Determine the (X, Y) coordinate at the center of the cell enclosing the given text.  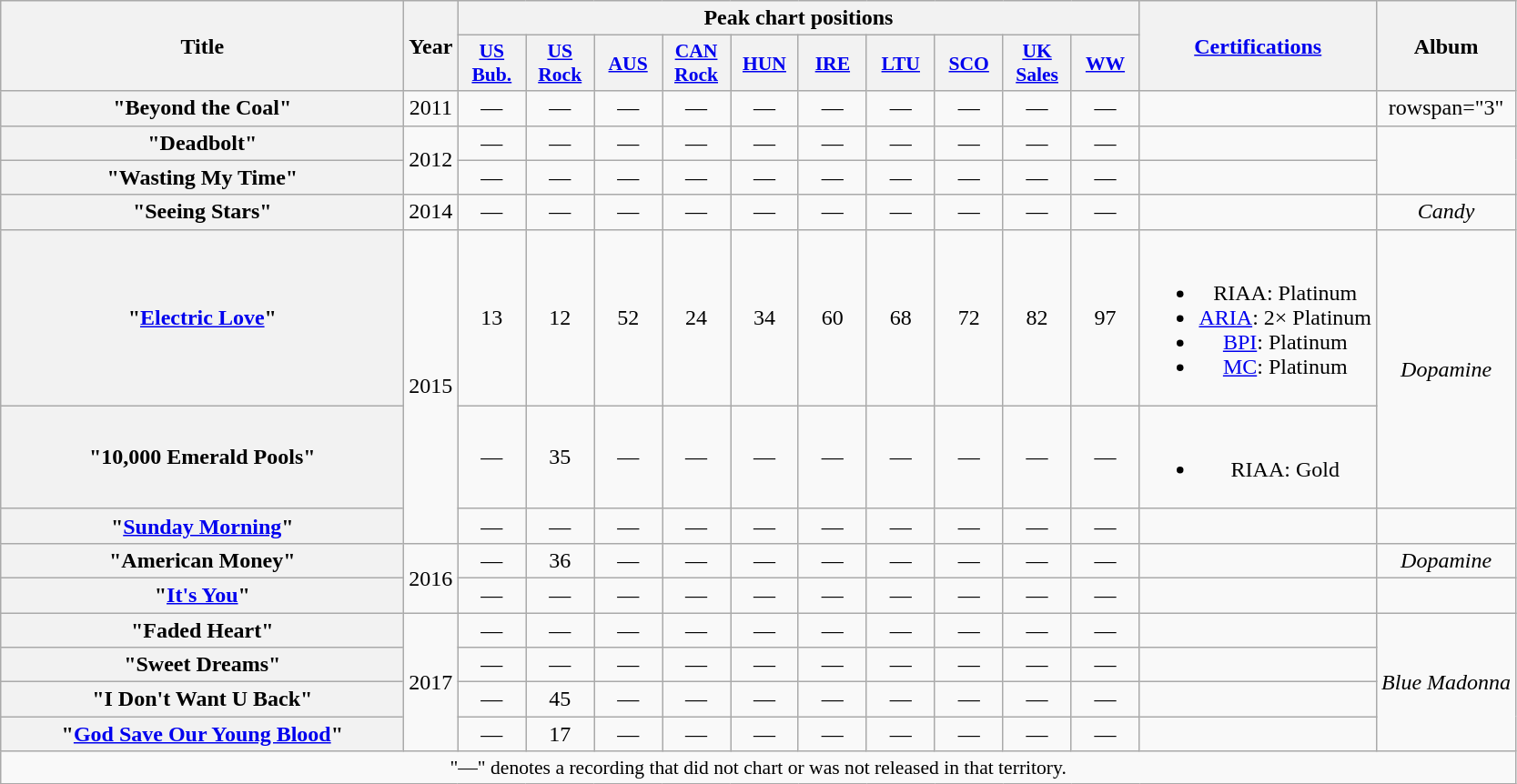
"It's You" (202, 595)
"Deadbolt" (202, 143)
IRE (832, 64)
Candy (1447, 212)
2011 (431, 108)
35 (561, 457)
36 (561, 560)
"Faded Heart" (202, 630)
34 (764, 317)
"Wasting My Time" (202, 177)
Certifications (1258, 45)
WW (1105, 64)
2012 (431, 160)
Blue Madonna (1447, 682)
USRock (561, 64)
AUS (628, 64)
"Beyond the Coal" (202, 108)
"God Save Our Young Blood" (202, 734)
52 (628, 317)
"Electric Love" (202, 317)
60 (832, 317)
"—" denotes a recording that did not chart or was not released in that territory. (759, 768)
"Seeing Stars" (202, 212)
72 (968, 317)
Peak chart positions (799, 18)
"American Money" (202, 560)
"I Don't Want U Back" (202, 699)
2014 (431, 212)
45 (561, 699)
rowspan="3" (1447, 108)
CANRock (697, 64)
17 (561, 734)
12 (561, 317)
Album (1447, 45)
HUN (764, 64)
Year (431, 45)
UKSales (1037, 64)
2015 (431, 386)
2016 (431, 578)
USBub. (491, 64)
24 (697, 317)
"Sweet Dreams" (202, 665)
68 (901, 317)
RIAA: PlatinumARIA: 2× PlatinumBPI: PlatinumMC: Platinum (1258, 317)
2017 (431, 682)
"Sunday Morning" (202, 526)
Title (202, 45)
SCO (968, 64)
LTU (901, 64)
97 (1105, 317)
RIAA: Gold (1258, 457)
13 (491, 317)
82 (1037, 317)
"10,000 Emerald Pools" (202, 457)
